Return (X, Y) of the center of cell containing provided text 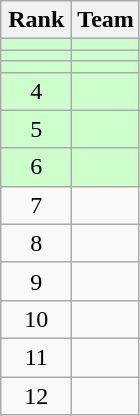
8 (36, 243)
12 (36, 395)
11 (36, 357)
6 (36, 167)
10 (36, 319)
7 (36, 205)
Rank (36, 20)
Team (106, 20)
5 (36, 129)
9 (36, 281)
4 (36, 91)
